Identify which cell holds the provided text, then report its [x, y] central coordinate. 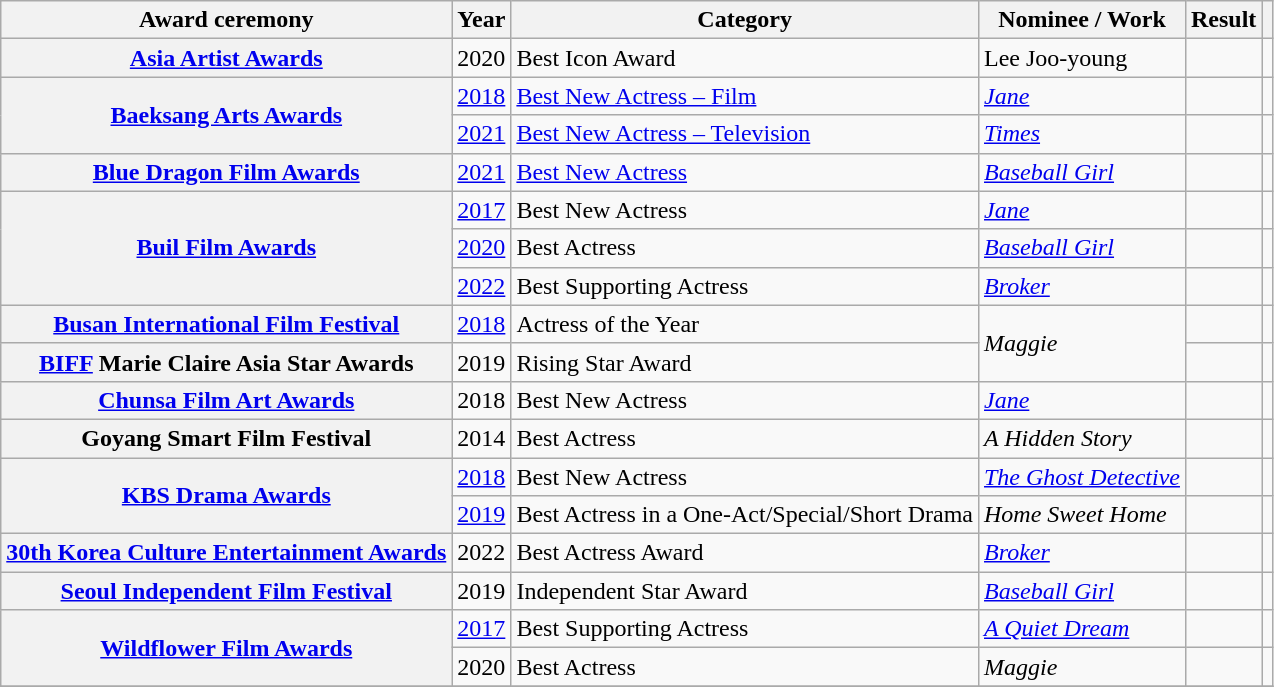
Rising Star Award [745, 362]
Chunsa Film Art Awards [226, 400]
Buil Film Awards [226, 248]
Lee Joo-young [1082, 58]
Blue Dragon Film Awards [226, 172]
Best New Actress – Film [745, 96]
Year [482, 20]
Best Actress Award [745, 553]
Busan International Film Festival [226, 324]
Times [1082, 134]
Award ceremony [226, 20]
Seoul Independent Film Festival [226, 591]
A Hidden Story [1082, 438]
A Quiet Dream [1082, 629]
Wildflower Film Awards [226, 648]
Actress of the Year [745, 324]
30th Korea Culture Entertainment Awards [226, 553]
Result [1223, 20]
Best Icon Award [745, 58]
Baeksang Arts Awards [226, 115]
Best Actress in a One-Act/Special/Short Drama [745, 515]
Goyang Smart Film Festival [226, 438]
Independent Star Award [745, 591]
Nominee / Work [1082, 20]
2014 [482, 438]
BIFF Marie Claire Asia Star Awards [226, 362]
Best New Actress – Television [745, 134]
The Ghost Detective [1082, 477]
Category [745, 20]
Home Sweet Home [1082, 515]
Asia Artist Awards [226, 58]
KBS Drama Awards [226, 496]
